For the text-containing cell, return its midpoint in [X, Y] coordinate format. 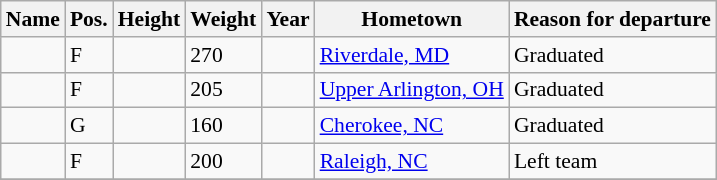
200 [223, 162]
Weight [223, 19]
Cherokee, NC [412, 126]
Hometown [412, 19]
270 [223, 55]
Year [288, 19]
Upper Arlington, OH [412, 90]
Raleigh, NC [412, 162]
Pos. [89, 19]
205 [223, 90]
Name [33, 19]
Left team [612, 162]
Height [149, 19]
G [89, 126]
160 [223, 126]
Reason for departure [612, 19]
Riverdale, MD [412, 55]
